Return (x, y) of the center of cell containing provided text 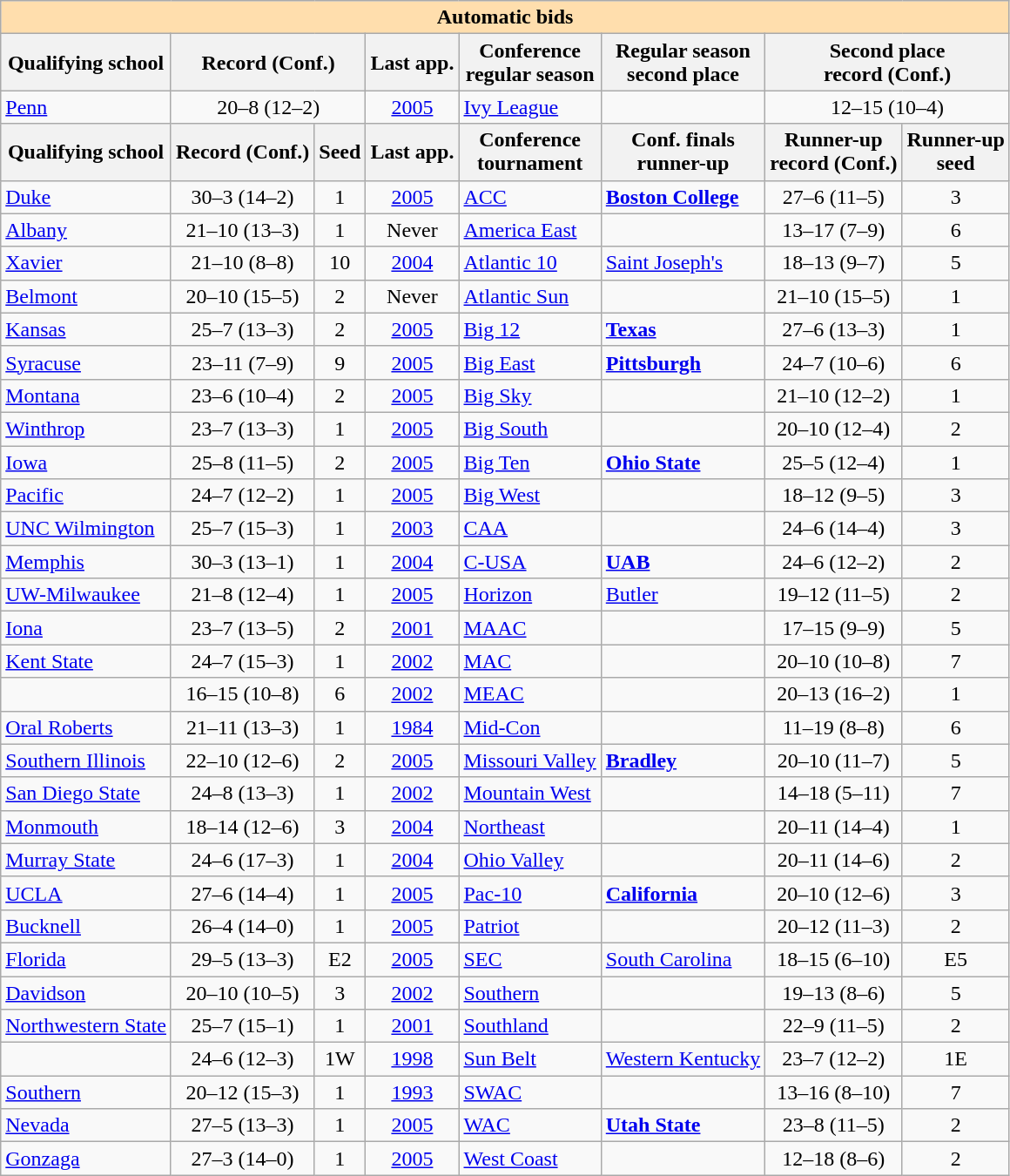
UNC Wilmington (86, 529)
Big West (529, 496)
Kansas (86, 329)
19–13 (8–6) (834, 992)
30–3 (14–2) (242, 197)
25–7 (13–3) (242, 329)
UCLA (86, 893)
20–12 (11–3) (834, 926)
Mountain West (529, 794)
24–6 (12–3) (242, 1059)
C-USA (529, 562)
Automatic bids (505, 17)
Southland (529, 1026)
Western Kentucky (683, 1059)
24–7 (15–3) (242, 661)
Southern Illinois (86, 760)
Runner-upseed (956, 152)
23–7 (12–2) (834, 1059)
Montana (86, 395)
Missouri Valley (529, 760)
Conferenceregular season (529, 63)
23–7 (13–5) (242, 628)
Second placerecord (Conf.) (888, 63)
22–10 (12–6) (242, 760)
Winthrop (86, 429)
Runner-uprecord (Conf.) (834, 152)
Big East (529, 362)
Conf. finalsrunner-up (683, 152)
18–14 (12–6) (242, 827)
Nevada (86, 1125)
12–18 (8–6) (834, 1159)
24–6 (14–4) (834, 529)
Bradley (683, 760)
20–11 (14–6) (834, 860)
24–8 (13–3) (242, 794)
23–8 (11–5) (834, 1125)
Big Sky (529, 395)
1W (340, 1059)
Conferencetournament (529, 152)
MAAC (529, 628)
18–13 (9–7) (834, 263)
20–11 (14–4) (834, 827)
West Coast (529, 1159)
Davidson (86, 992)
14–18 (5–11) (834, 794)
27–3 (14–0) (242, 1159)
Pittsburgh (683, 362)
Gonzaga (86, 1159)
20–10 (12–4) (834, 429)
25–8 (11–5) (242, 463)
Big South (529, 429)
E2 (340, 959)
WAC (529, 1125)
Ohio Valley (529, 860)
13–17 (7–9) (834, 230)
America East (529, 230)
23–7 (13–3) (242, 429)
Iowa (86, 463)
24–7 (10–6) (834, 362)
30–3 (13–1) (242, 562)
Patriot (529, 926)
21–10 (13–3) (242, 230)
Ohio State (683, 463)
Pac-10 (529, 893)
20–10 (12–6) (834, 893)
Monmouth (86, 827)
South Carolina (683, 959)
23–6 (10–4) (242, 395)
25–7 (15–1) (242, 1026)
13–16 (8–10) (834, 1092)
Big 12 (529, 329)
Xavier (86, 263)
SEC (529, 959)
Atlantic 10 (529, 263)
19–12 (11–5) (834, 595)
20–12 (15–3) (242, 1092)
26–4 (14–0) (242, 926)
California (683, 893)
23–11 (7–9) (242, 362)
Atlantic Sun (529, 296)
Regular seasonsecond place (683, 63)
20–10 (10–8) (834, 661)
Texas (683, 329)
SWAC (529, 1092)
9 (340, 362)
21–11 (13–3) (242, 727)
21–10 (12–2) (834, 395)
Mid-Con (529, 727)
1E (956, 1059)
27–6 (14–4) (242, 893)
18–15 (6–10) (834, 959)
Seed (340, 152)
Horizon (529, 595)
24–6 (12–2) (834, 562)
25–5 (12–4) (834, 463)
Big Ten (529, 463)
20–10 (11–7) (834, 760)
Utah State (683, 1125)
Sun Belt (529, 1059)
27–6 (13–3) (834, 329)
Duke (86, 197)
1993 (413, 1092)
Pacific (86, 496)
2003 (413, 529)
Murray State (86, 860)
E5 (956, 959)
Syracuse (86, 362)
San Diego State (86, 794)
CAA (529, 529)
24–6 (17–3) (242, 860)
21–10 (15–5) (834, 296)
Saint Joseph's (683, 263)
UAB (683, 562)
Butler (683, 595)
1998 (413, 1059)
29–5 (13–3) (242, 959)
Boston College (683, 197)
17–15 (9–9) (834, 628)
Northwestern State (86, 1026)
27–6 (11–5) (834, 197)
Memphis (86, 562)
24–7 (12–2) (242, 496)
MAC (529, 661)
Oral Roberts (86, 727)
Ivy League (529, 107)
10 (340, 263)
21–8 (12–4) (242, 595)
21–10 (8–8) (242, 263)
20–10 (15–5) (242, 296)
Northeast (529, 827)
UW-Milwaukee (86, 595)
27–5 (13–3) (242, 1125)
20–8 (12–2) (268, 107)
18–12 (9–5) (834, 496)
11–19 (8–8) (834, 727)
25–7 (15–3) (242, 529)
Iona (86, 628)
Bucknell (86, 926)
MEAC (529, 694)
1984 (413, 727)
Belmont (86, 296)
Albany (86, 230)
Penn (86, 107)
12–15 (10–4) (888, 107)
20–10 (10–5) (242, 992)
22–9 (11–5) (834, 1026)
16–15 (10–8) (242, 694)
ACC (529, 197)
Kent State (86, 661)
Florida (86, 959)
20–13 (16–2) (834, 694)
